Identify which cell holds the provided text, then report its (X, Y) central coordinate. 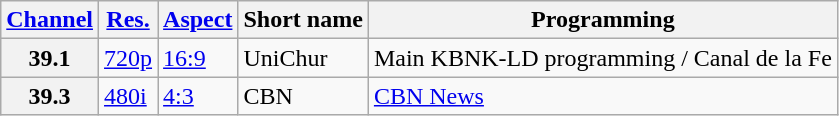
Res. (128, 20)
39.1 (50, 58)
Aspect (198, 20)
480i (128, 96)
4:3 (198, 96)
CBN News (602, 96)
16:9 (198, 58)
Main KBNK-LD programming / Canal de la Fe (602, 58)
UniChur (303, 58)
Short name (303, 20)
CBN (303, 96)
39.3 (50, 96)
Programming (602, 20)
720p (128, 58)
Channel (50, 20)
